Scan for the cell matching the given text and deliver its [x, y] coordinate at center. 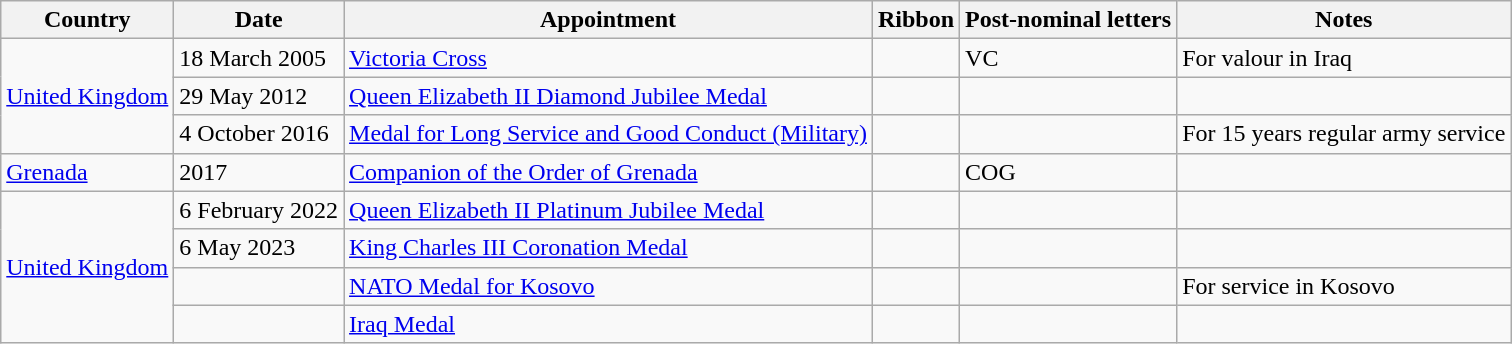
2017 [259, 172]
NATO Medal for Kosovo [608, 286]
29 May 2012 [259, 96]
Victoria Cross [608, 58]
Post-nominal letters [1068, 20]
For valour in Iraq [1344, 58]
Grenada [88, 172]
Notes [1344, 20]
Ribbon [916, 20]
6 May 2023 [259, 248]
Date [259, 20]
Queen Elizabeth II Platinum Jubilee Medal [608, 210]
4 October 2016 [259, 134]
6 February 2022 [259, 210]
Appointment [608, 20]
Queen Elizabeth II Diamond Jubilee Medal [608, 96]
For 15 years regular army service [1344, 134]
Medal for Long Service and Good Conduct (Military) [608, 134]
King Charles III Coronation Medal [608, 248]
Companion of the Order of Grenada [608, 172]
VC [1068, 58]
COG [1068, 172]
For service in Kosovo [1344, 286]
18 March 2005 [259, 58]
Iraq Medal [608, 324]
Country [88, 20]
